Return (x, y) of the center of cell containing provided text 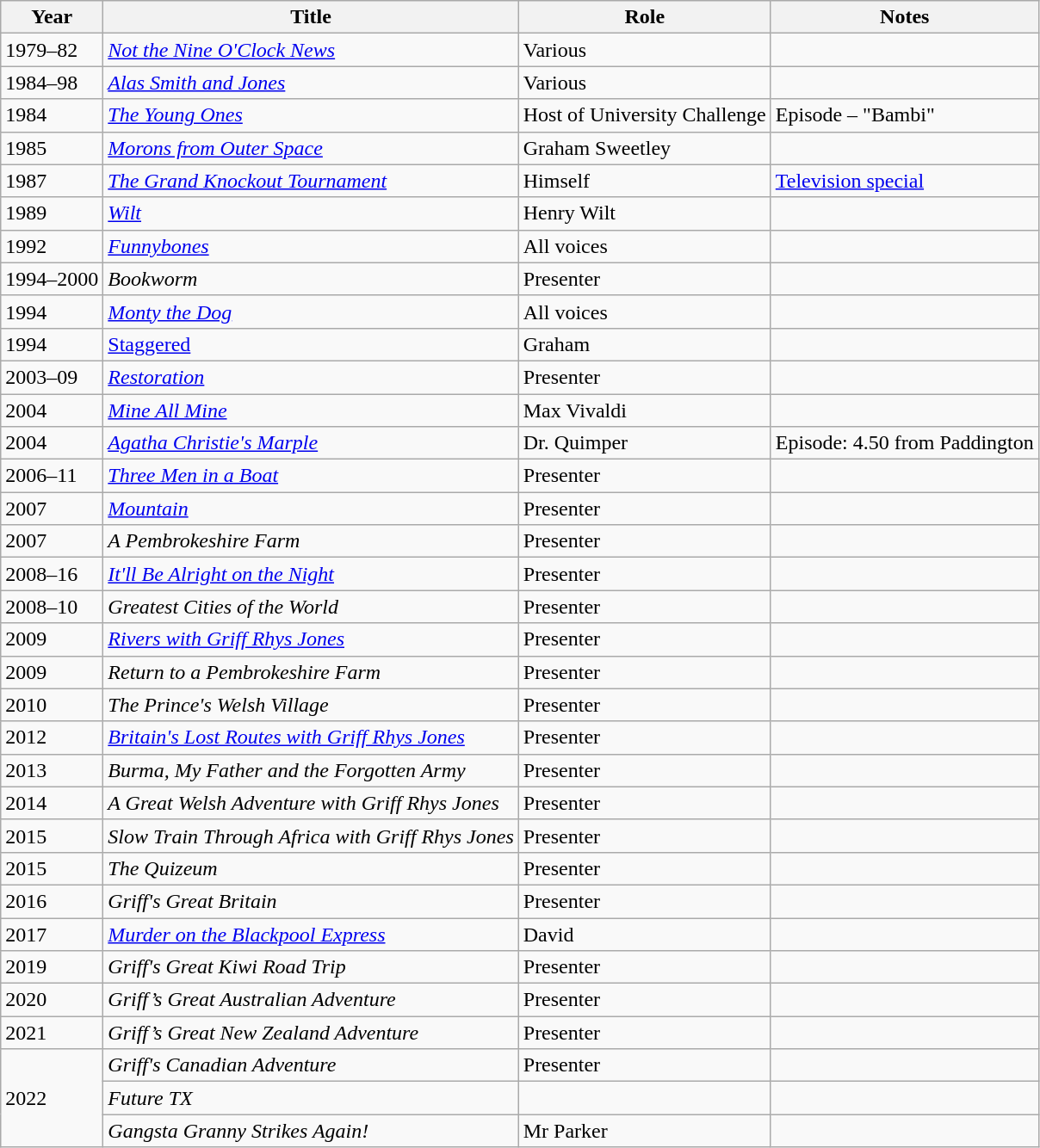
Wilt (311, 213)
Graham Sweetley (644, 148)
2022 (52, 1098)
The Young Ones (311, 115)
David (644, 934)
1987 (52, 181)
Future TX (311, 1098)
2017 (52, 934)
Restoration (311, 377)
Mountain (311, 509)
2020 (52, 1000)
2014 (52, 803)
Dr. Quimper (644, 443)
Role (644, 17)
Rivers with Griff Rhys Jones (311, 639)
Monty the Dog (311, 312)
2021 (52, 1033)
2016 (52, 901)
Griff’s Great Australian Adventure (311, 1000)
Agatha Christie's Marple (311, 443)
1979–82 (52, 50)
Henry Wilt (644, 213)
Mr Parker (644, 1131)
Britain's Lost Routes with Griff Rhys Jones (311, 738)
Three Men in a Boat (311, 476)
Not the Nine O'Clock News (311, 50)
2013 (52, 770)
1984–98 (52, 83)
2006–11 (52, 476)
Morons from Outer Space (311, 148)
Burma, My Father and the Forgotten Army (311, 770)
2008–16 (52, 574)
2010 (52, 705)
2003–09 (52, 377)
Notes (904, 17)
Griff’s Great New Zealand Adventure (311, 1033)
Television special (904, 181)
A Great Welsh Adventure with Griff Rhys Jones (311, 803)
Staggered (311, 344)
The Grand Knockout Tournament (311, 181)
Return to a Pembrokeshire Farm (311, 672)
The Prince's Welsh Village (311, 705)
Griff's Canadian Adventure (311, 1065)
Episode: 4.50 from Paddington (904, 443)
The Quizeum (311, 868)
Episode – "Bambi" (904, 115)
Griff's Great Kiwi Road Trip (311, 967)
2019 (52, 967)
Title (311, 17)
Griff's Great Britain (311, 901)
Bookworm (311, 279)
Funnybones (311, 246)
Year (52, 17)
Himself (644, 181)
Slow Train Through Africa with Griff Rhys Jones (311, 836)
Max Vivaldi (644, 410)
1984 (52, 115)
1994–2000 (52, 279)
Graham (644, 344)
1989 (52, 213)
A Pembrokeshire Farm (311, 541)
Gangsta Granny Strikes Again! (311, 1131)
It'll Be Alright on the Night (311, 574)
Host of University Challenge (644, 115)
2012 (52, 738)
Mine All Mine (311, 410)
1985 (52, 148)
1992 (52, 246)
2008–10 (52, 607)
Greatest Cities of the World (311, 607)
Alas Smith and Jones (311, 83)
Murder on the Blackpool Express (311, 934)
